From the cell containing the given text, extract its center point as (x, y) coordinate. 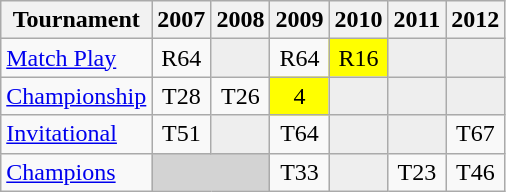
T64 (300, 134)
Champions (76, 172)
2012 (476, 20)
4 (300, 96)
Championship (76, 96)
2008 (240, 20)
T26 (240, 96)
T33 (300, 172)
2010 (358, 20)
T51 (182, 134)
T67 (476, 134)
T28 (182, 96)
T46 (476, 172)
2009 (300, 20)
Match Play (76, 58)
R16 (358, 58)
Invitational (76, 134)
Tournament (76, 20)
2007 (182, 20)
2011 (417, 20)
T23 (417, 172)
